Pinpoint the cell where the given text exists, returning its (X, Y) midpoint coordinate. 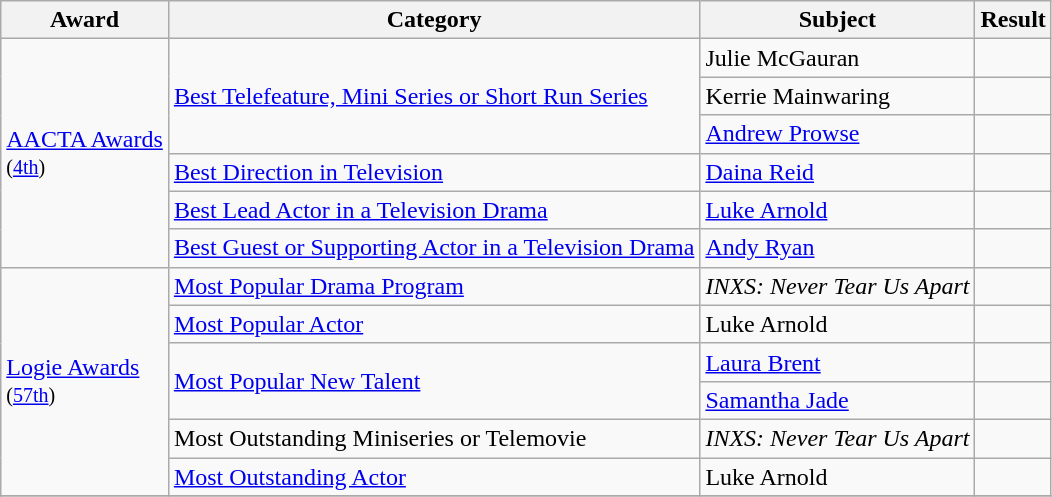
Samantha Jade (838, 400)
Most Popular Actor (434, 324)
Award (85, 20)
Most Popular New Talent (434, 381)
Most Popular Drama Program (434, 286)
Most Outstanding Miniseries or Telemovie (434, 438)
Best Direction in Television (434, 172)
Subject (838, 20)
Andrew Prowse (838, 134)
Logie Awards(57th) (85, 381)
Daina Reid (838, 172)
Best Telefeature, Mini Series or Short Run Series (434, 96)
Andy Ryan (838, 248)
Kerrie Mainwaring (838, 96)
Laura Brent (838, 362)
Result (1013, 20)
Most Outstanding Actor (434, 477)
AACTA Awards(4th) (85, 153)
Julie McGauran (838, 58)
Best Guest or Supporting Actor in a Television Drama (434, 248)
Category (434, 20)
Best Lead Actor in a Television Drama (434, 210)
